Identify which cell holds the provided text, then report its (X, Y) central coordinate. 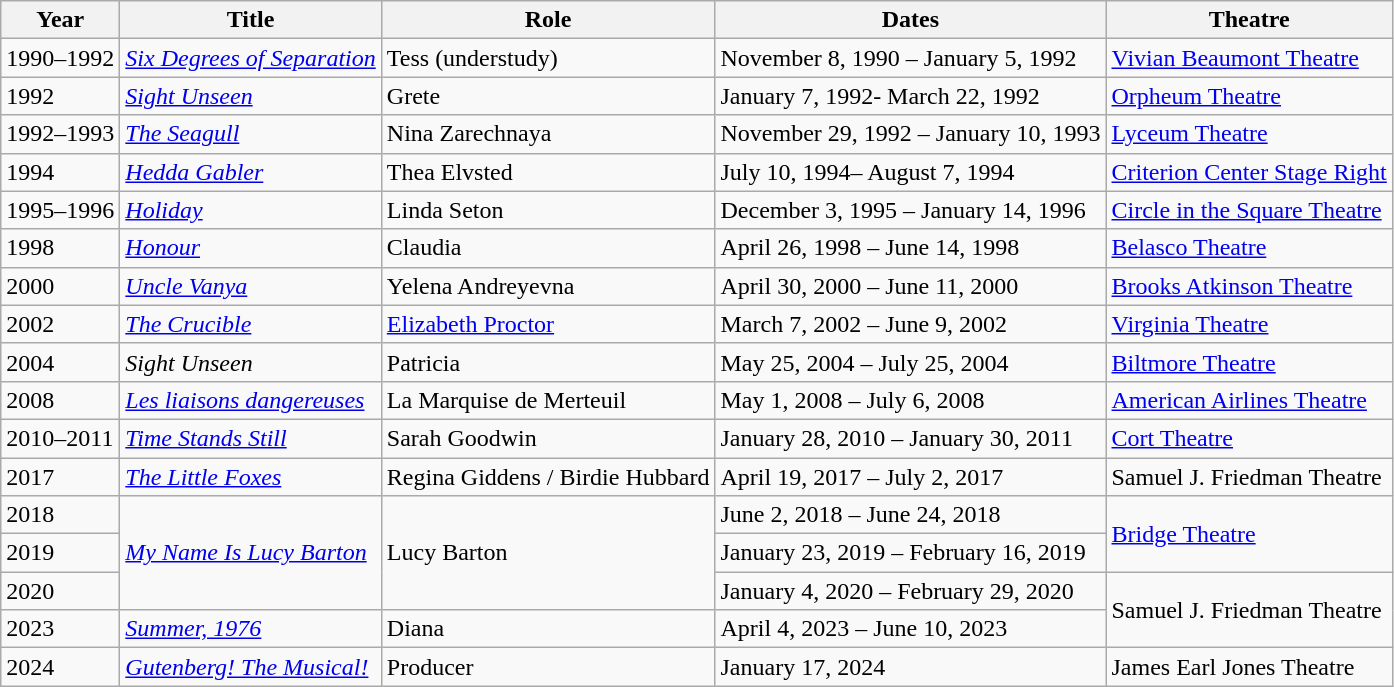
May 25, 2004 – July 25, 2004 (910, 362)
2020 (60, 591)
1992 (60, 96)
January 7, 1992- March 22, 1992 (910, 96)
1990–1992 (60, 58)
Yelena Andreyevna (548, 286)
Hedda Gabler (250, 172)
2000 (60, 286)
Bridge Theatre (1249, 534)
1994 (60, 172)
Vivian Beaumont Theatre (1249, 58)
Orpheum Theatre (1249, 96)
Theatre (1249, 20)
November 8, 1990 – January 5, 1992 (910, 58)
April 19, 2017 – July 2, 2017 (910, 477)
1995–1996 (60, 210)
Circle in the Square Theatre (1249, 210)
December 3, 1995 – January 14, 1996 (910, 210)
Virginia Theatre (1249, 324)
Title (250, 20)
American Airlines Theatre (1249, 400)
Grete (548, 96)
Holiday (250, 210)
Les liaisons dangereuses (250, 400)
January 28, 2010 – January 30, 2011 (910, 438)
January 23, 2019 – February 16, 2019 (910, 553)
July 10, 1994– August 7, 1994 (910, 172)
Year (60, 20)
The Crucible (250, 324)
Honour (250, 248)
Brooks Atkinson Theatre (1249, 286)
2019 (60, 553)
Sarah Goodwin (548, 438)
Linda Seton (548, 210)
Belasco Theatre (1249, 248)
1992–1993 (60, 134)
Thea Elvsted (548, 172)
Six Degrees of Separation (250, 58)
April 26, 1998 – June 14, 1998 (910, 248)
James Earl Jones Theatre (1249, 667)
June 2, 2018 – June 24, 2018 (910, 515)
Gutenberg! The Musical! (250, 667)
The Seagull (250, 134)
March 7, 2002 – June 9, 2002 (910, 324)
Role (548, 20)
2002 (60, 324)
2024 (60, 667)
My Name Is Lucy Barton (250, 553)
Elizabeth Proctor (548, 324)
Biltmore Theatre (1249, 362)
Tess (understudy) (548, 58)
2008 (60, 400)
Diana (548, 629)
La Marquise de Merteuil (548, 400)
Summer, 1976 (250, 629)
2004 (60, 362)
Dates (910, 20)
Lucy Barton (548, 553)
1998 (60, 248)
January 4, 2020 – February 29, 2020 (910, 591)
2023 (60, 629)
Criterion Center Stage Right (1249, 172)
Lyceum Theatre (1249, 134)
2017 (60, 477)
2018 (60, 515)
Time Stands Still (250, 438)
Uncle Vanya (250, 286)
Patricia (548, 362)
April 30, 2000 – June 11, 2000 (910, 286)
November 29, 1992 – January 10, 1993 (910, 134)
Producer (548, 667)
The Little Foxes (250, 477)
Claudia (548, 248)
Nina Zarechnaya (548, 134)
Regina Giddens / Birdie Hubbard (548, 477)
Cort Theatre (1249, 438)
January 17, 2024 (910, 667)
April 4, 2023 – June 10, 2023 (910, 629)
2010–2011 (60, 438)
May 1, 2008 – July 6, 2008 (910, 400)
